Search for the cell housing the specified text and yield its (x, y) center coordinate. 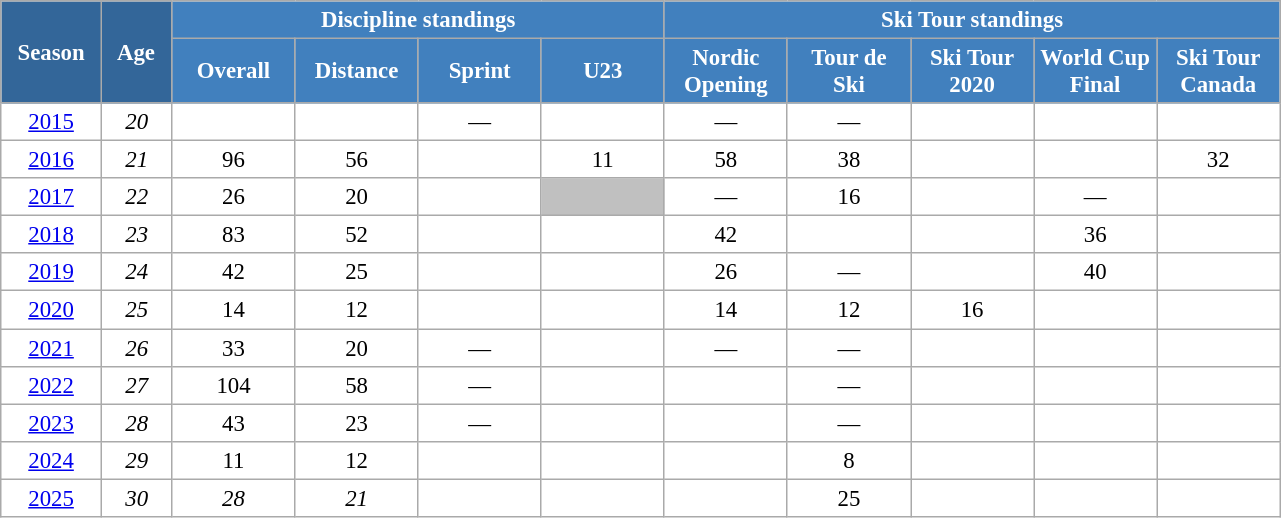
96 (234, 160)
Discipline standings (418, 20)
Age (136, 52)
2022 (52, 385)
Ski Tour standings (972, 20)
2020 (52, 310)
2023 (52, 423)
Sprint (480, 72)
40 (1096, 273)
2016 (52, 160)
Distance (356, 72)
36 (1096, 235)
104 (234, 385)
2019 (52, 273)
32 (1218, 160)
Overall (234, 72)
52 (356, 235)
27 (136, 385)
2025 (52, 498)
Season (52, 52)
2015 (52, 122)
83 (234, 235)
Tour deSki (848, 72)
U23 (602, 72)
2017 (52, 197)
33 (234, 348)
22 (136, 197)
NordicOpening (726, 72)
29 (136, 460)
24 (136, 273)
30 (136, 498)
Ski Tour2020 (972, 72)
Ski TourCanada (1218, 72)
World CupFinal (1096, 72)
2024 (52, 460)
56 (356, 160)
2021 (52, 348)
43 (234, 423)
2018 (52, 235)
38 (848, 160)
8 (848, 460)
